Identify which cell holds the provided text, then report its (x, y) central coordinate. 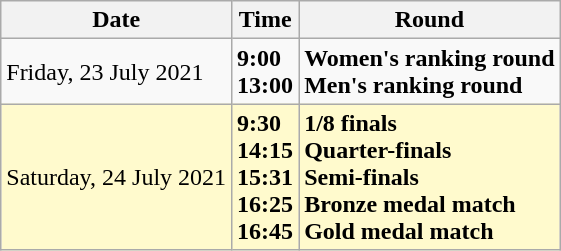
1/8 finalsQuarter-finalsSemi-finalsBronze medal matchGold medal match (430, 177)
9:3014:1515:3116:2516:45 (266, 177)
Women's ranking roundMen's ranking round (430, 72)
Saturday, 24 July 2021 (116, 177)
Friday, 23 July 2021 (116, 72)
9:0013:00 (266, 72)
Date (116, 20)
Round (430, 20)
Time (266, 20)
